Determine the (x, y) coordinate at the center of the cell enclosing the given text.  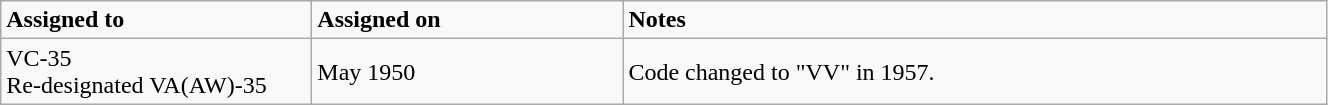
May 1950 (468, 72)
Notes (975, 20)
Code changed to "VV" in 1957. (975, 72)
Assigned on (468, 20)
Assigned to (156, 20)
VC-35Re-designated VA(AW)-35 (156, 72)
